Determine the [x, y] coordinate at the center of the cell enclosing the given text.  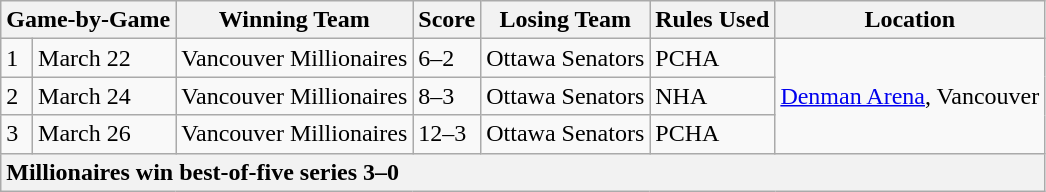
March 24 [104, 96]
Denman Arena, Vancouver [910, 96]
March 26 [104, 134]
Millionaires win best-of-five series 3–0 [523, 172]
NHA [712, 96]
Rules Used [712, 20]
2 [17, 96]
12–3 [447, 134]
6–2 [447, 58]
3 [17, 134]
Location [910, 20]
1 [17, 58]
Game-by-Game [88, 20]
Winning Team [294, 20]
Score [447, 20]
March 22 [104, 58]
8–3 [447, 96]
Losing Team [566, 20]
